Provide the [x, y] coordinate of the cell's center where the given text is located.  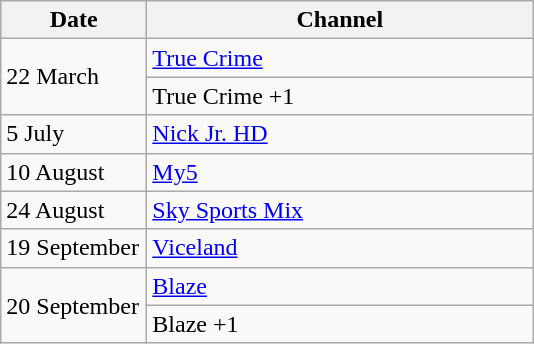
5 July [74, 134]
True Crime [340, 58]
Date [74, 20]
Viceland [340, 248]
True Crime +1 [340, 96]
Channel [340, 20]
19 September [74, 248]
24 August [74, 210]
My5 [340, 172]
Sky Sports Mix [340, 210]
10 August [74, 172]
Blaze +1 [340, 324]
Blaze [340, 286]
20 September [74, 305]
22 March [74, 77]
Nick Jr. HD [340, 134]
